Identify which cell holds the provided text, then report its (x, y) central coordinate. 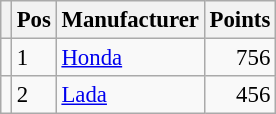
Points (240, 20)
Honda (130, 58)
Lada (130, 95)
756 (240, 58)
Manufacturer (130, 20)
1 (34, 58)
Pos (34, 20)
456 (240, 95)
2 (34, 95)
